Identify which cell holds the provided text, then report its [X, Y] central coordinate. 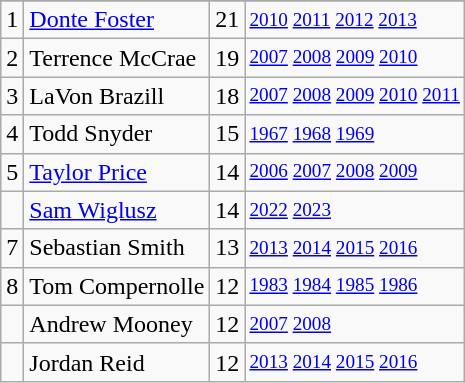
13 [228, 248]
18 [228, 96]
Andrew Mooney [117, 324]
Terrence McCrae [117, 58]
19 [228, 58]
2007 2008 2009 2010 [355, 58]
LaVon Brazill [117, 96]
1967 1968 1969 [355, 134]
Todd Snyder [117, 134]
7 [12, 248]
8 [12, 286]
Sam Wiglusz [117, 210]
Jordan Reid [117, 362]
5 [12, 172]
Donte Foster [117, 20]
15 [228, 134]
Sebastian Smith [117, 248]
3 [12, 96]
2007 2008 [355, 324]
2022 2023 [355, 210]
2007 2008 2009 2010 2011 [355, 96]
Taylor Price [117, 172]
4 [12, 134]
1983 1984 1985 1986 [355, 286]
2 [12, 58]
Tom Compernolle [117, 286]
2006 2007 2008 2009 [355, 172]
1 [12, 20]
2010 2011 2012 2013 [355, 20]
21 [228, 20]
